Search for the cell housing the specified text and yield its (x, y) center coordinate. 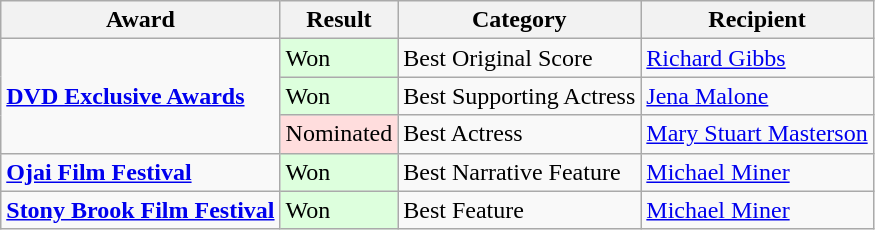
Recipient (757, 20)
Award (140, 20)
Best Feature (520, 210)
Stony Brook Film Festival (140, 210)
Ojai Film Festival (140, 172)
Best Original Score (520, 58)
Best Actress (520, 134)
Best Narrative Feature (520, 172)
DVD Exclusive Awards (140, 96)
Best Supporting Actress (520, 96)
Richard Gibbs (757, 58)
Nominated (339, 134)
Mary Stuart Masterson (757, 134)
Result (339, 20)
Category (520, 20)
Jena Malone (757, 96)
